Identify which cell holds the provided text, then report its [X, Y] central coordinate. 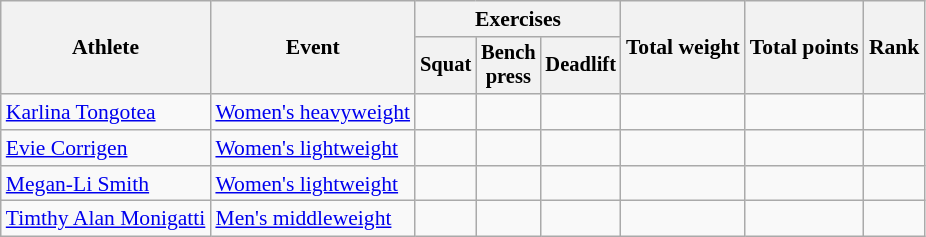
Timthy Alan Monigatti [106, 219]
Exercises [518, 19]
Total points [804, 48]
Karlina Tongotea [106, 112]
Athlete [106, 48]
Total weight [683, 48]
Squat [446, 66]
Event [312, 48]
Rank [894, 48]
Megan-Li Smith [106, 184]
Evie Corrigen [106, 148]
Deadlift [581, 66]
Benchpress [508, 66]
Men's middleweight [312, 219]
Women's heavyweight [312, 112]
